Return (X, Y) of the center of cell containing provided text 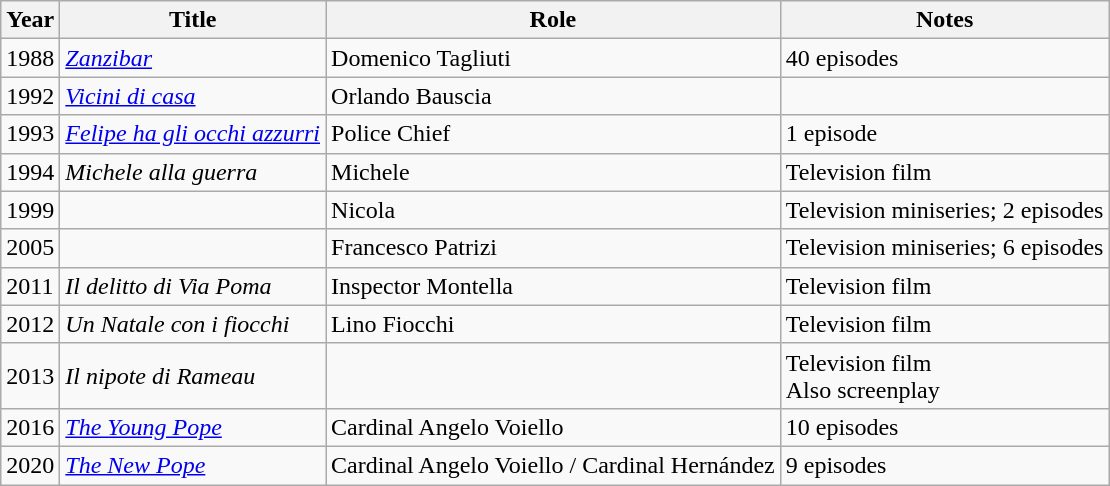
10 episodes (944, 427)
Police Chief (554, 134)
2012 (30, 324)
Cardinal Angelo Voiello (554, 427)
2005 (30, 248)
Year (30, 20)
The Young Pope (193, 427)
Television miniseries; 6 episodes (944, 248)
1999 (30, 210)
2016 (30, 427)
Vicini di casa (193, 96)
Cardinal Angelo Voiello / Cardinal Hernández (554, 465)
Francesco Patrizi (554, 248)
Inspector Montella (554, 286)
Felipe ha gli occhi azzurri (193, 134)
Il nipote di Rameau (193, 376)
Nicola (554, 210)
2013 (30, 376)
2020 (30, 465)
Notes (944, 20)
Role (554, 20)
Television miniseries; 2 episodes (944, 210)
Il delitto di Via Poma (193, 286)
Un Natale con i fiocchi (193, 324)
2011 (30, 286)
1993 (30, 134)
Lino Fiocchi (554, 324)
Title (193, 20)
40 episodes (944, 58)
Michele alla guerra (193, 172)
Zanzibar (193, 58)
1 episode (944, 134)
9 episodes (944, 465)
1988 (30, 58)
Orlando Bauscia (554, 96)
Television filmAlso screenplay (944, 376)
Domenico Tagliuti (554, 58)
Michele (554, 172)
The New Pope (193, 465)
1992 (30, 96)
1994 (30, 172)
